Identify which cell holds the provided text, then report its [X, Y] central coordinate. 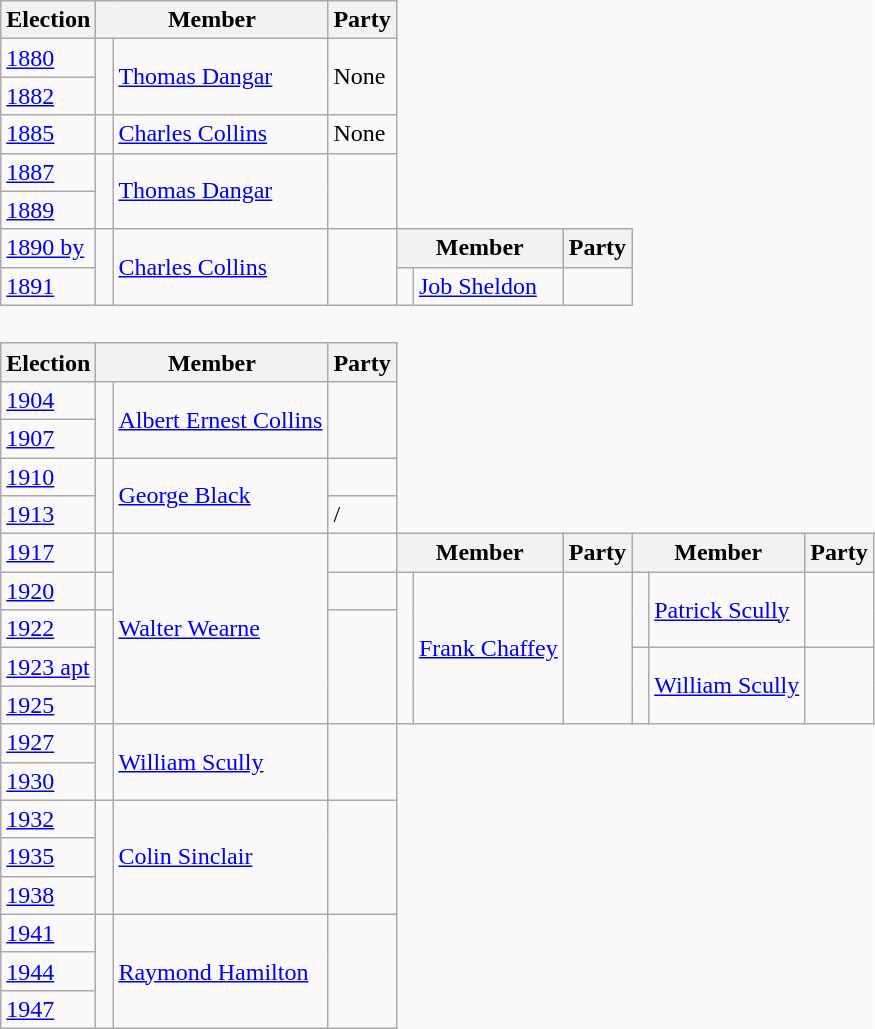
1885 [48, 134]
1922 [48, 629]
1913 [48, 515]
Raymond Hamilton [220, 971]
1944 [48, 971]
1923 apt [48, 667]
1932 [48, 819]
1890 by [48, 248]
1882 [48, 96]
1891 [48, 286]
1910 [48, 477]
1920 [48, 591]
Colin Sinclair [220, 857]
George Black [220, 496]
1907 [48, 438]
1938 [48, 895]
1880 [48, 58]
1930 [48, 781]
1889 [48, 210]
1917 [48, 553]
1935 [48, 857]
Job Sheldon [488, 286]
1947 [48, 1009]
Frank Chaffey [488, 648]
1904 [48, 400]
1941 [48, 933]
1927 [48, 743]
1925 [48, 705]
Albert Ernest Collins [220, 419]
/ [362, 515]
Patrick Scully [727, 610]
Walter Wearne [220, 629]
1887 [48, 172]
